Identify which cell holds the provided text, then report its (X, Y) central coordinate. 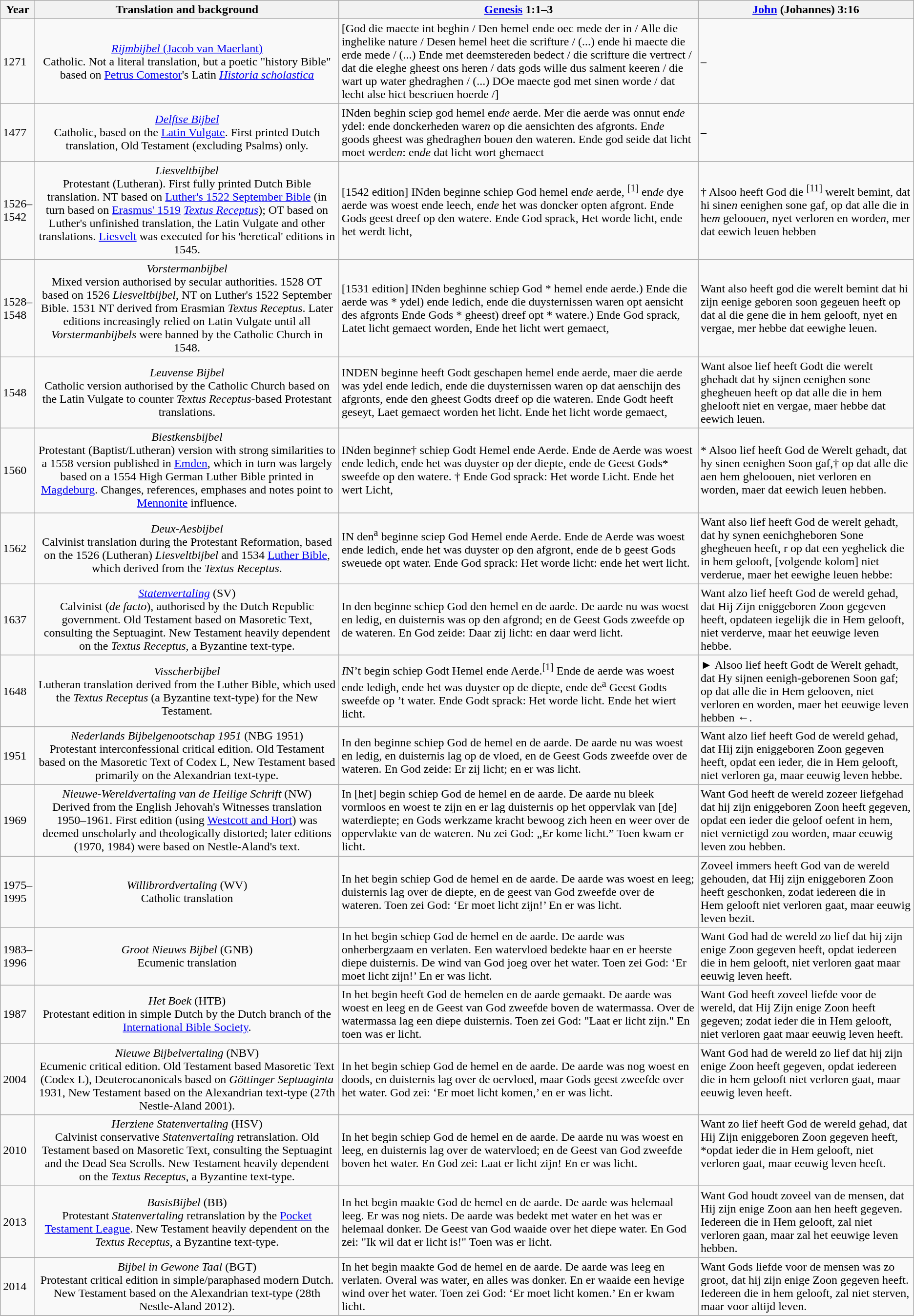
1526–1542 (18, 210)
Genesis 1:1–3 (519, 10)
1637 (18, 619)
1560 (18, 471)
1528–1548 (18, 308)
1477 (18, 133)
VisscherbijbelLutheran translation derived from the Luther Bible, which used the Textus Receptus (a Byzantine text-type) for the New Testament. (187, 691)
1969 (18, 820)
Want God had de wereld zo lief dat hij zijn enige Zoon heeft gegeven, opdat iedereen die in hem gelooft niet verloren gaat, maar eeuwig leven heeft. (806, 1079)
Year (18, 10)
1562 (18, 548)
1648 (18, 691)
1975–1995 (18, 892)
2004 (18, 1079)
Want God had de wereld zo lief dat hij zijn enige Zoon gegeven heeft, opdat iedereen die in hem gelooft, niet verloren gaat maar eeuwig leven heeft. (806, 957)
1271 (18, 62)
1548 (18, 392)
John (Johannes) 3:16 (806, 10)
2014 (18, 1287)
Translation and background (187, 10)
Het Boek (HTB)Protestant edition in simple Dutch by the Dutch branch of the International Bible Society. (187, 1014)
1983–1996 (18, 957)
1951 (18, 756)
Groot Nieuws Bijbel (GNB)Ecumenic translation (187, 957)
1987 (18, 1014)
Delftse BijbelCatholic, based on the Latin Vulgate. First printed Dutch translation, Old Testament (excluding Psalms) only. (187, 133)
2010 (18, 1151)
Willibrordvertaling (WV)Catholic translation (187, 892)
2013 (18, 1222)
